Identify which cell holds the provided text, then report its [x, y] central coordinate. 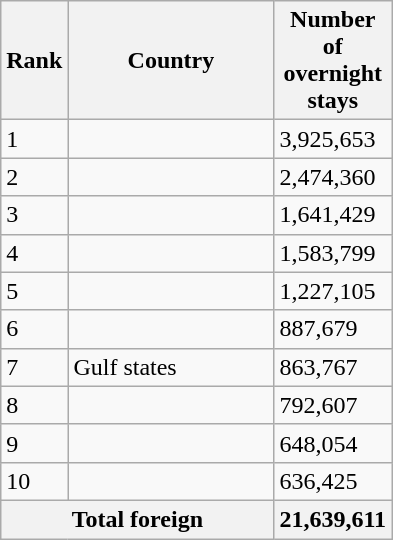
10 [34, 481]
7 [34, 367]
6 [34, 329]
9 [34, 443]
1,583,799 [333, 253]
2 [34, 177]
2,474,360 [333, 177]
Number of overnight stays [333, 60]
8 [34, 405]
4 [34, 253]
863,767 [333, 367]
5 [34, 291]
3 [34, 215]
792,607 [333, 405]
1 [34, 139]
21,639,611 [333, 519]
1,641,429 [333, 215]
Country [171, 60]
636,425 [333, 481]
Rank [34, 60]
Total foreign [138, 519]
887,679 [333, 329]
648,054 [333, 443]
1,227,105 [333, 291]
3,925,653 [333, 139]
Gulf states [171, 367]
